Identify which cell holds the provided text, then report its [X, Y] central coordinate. 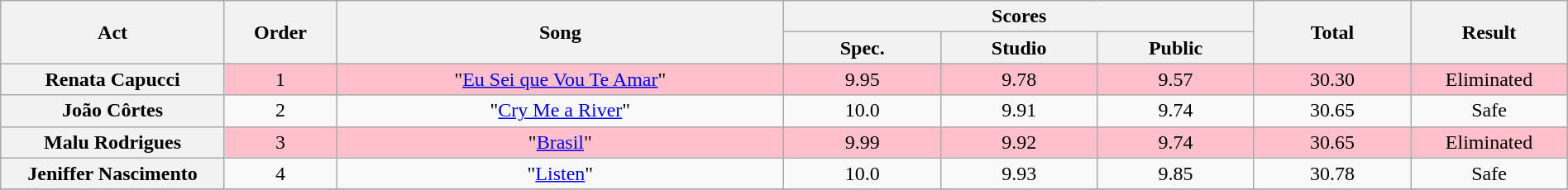
30.78 [1331, 173]
9.85 [1176, 173]
9.57 [1176, 79]
Scores [1019, 17]
9.93 [1019, 173]
9.91 [1019, 111]
9.92 [1019, 142]
João Côrtes [112, 111]
9.95 [862, 79]
Song [561, 32]
Total [1331, 32]
Spec. [862, 48]
Result [1489, 32]
Act [112, 32]
Malu Rodrigues [112, 142]
1 [280, 79]
9.78 [1019, 79]
Public [1176, 48]
Order [280, 32]
"Cry Me a River" [561, 111]
2 [280, 111]
"Brasil" [561, 142]
"Eu Sei que Vou Te Amar" [561, 79]
9.99 [862, 142]
Renata Capucci [112, 79]
3 [280, 142]
"Listen" [561, 173]
4 [280, 173]
Jeniffer Nascimento [112, 173]
30.30 [1331, 79]
Studio [1019, 48]
